Detect which cell encompasses the target text, then output its [X, Y] center coordinate. 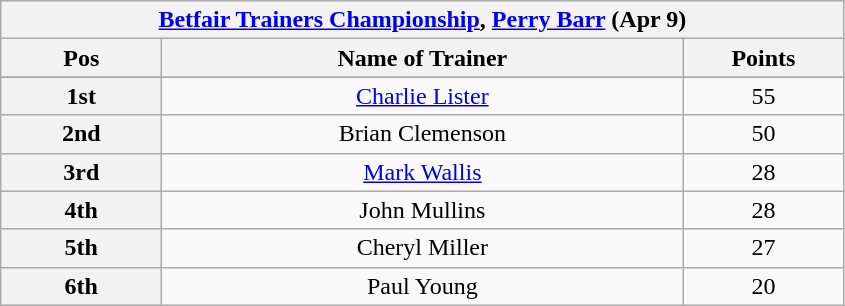
3rd [82, 172]
Mark Wallis [422, 172]
27 [764, 248]
Points [764, 58]
John Mullins [422, 210]
Paul Young [422, 286]
Charlie Lister [422, 96]
Cheryl Miller [422, 248]
55 [764, 96]
4th [82, 210]
6th [82, 286]
2nd [82, 134]
5th [82, 248]
1st [82, 96]
50 [764, 134]
20 [764, 286]
Brian Clemenson [422, 134]
Betfair Trainers Championship, Perry Barr (Apr 9) [422, 20]
Pos [82, 58]
Name of Trainer [422, 58]
